For the text-containing cell, return its midpoint in (x, y) coordinate format. 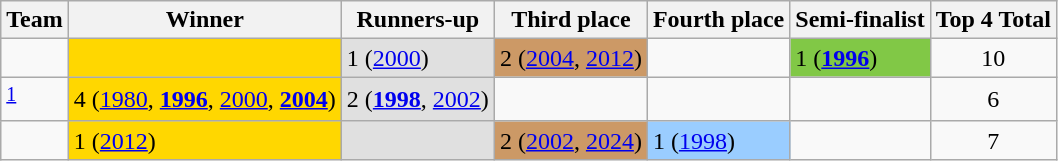
1 (35, 100)
10 (993, 58)
7 (993, 140)
Winner (204, 20)
1 (2000) (418, 58)
2 (1998, 2002) (418, 100)
1 (1996) (860, 58)
1 (1998) (718, 140)
4 (1980, 1996, 2000, 2004) (204, 100)
Runners-up (418, 20)
1 (2012) (204, 140)
Third place (570, 20)
2 (2004, 2012) (570, 58)
Top 4 Total (993, 20)
Team (35, 20)
2 (2002, 2024) (570, 140)
Semi-finalist (860, 20)
Fourth place (718, 20)
6 (993, 100)
